From the cell containing the given text, extract its center point as [x, y] coordinate. 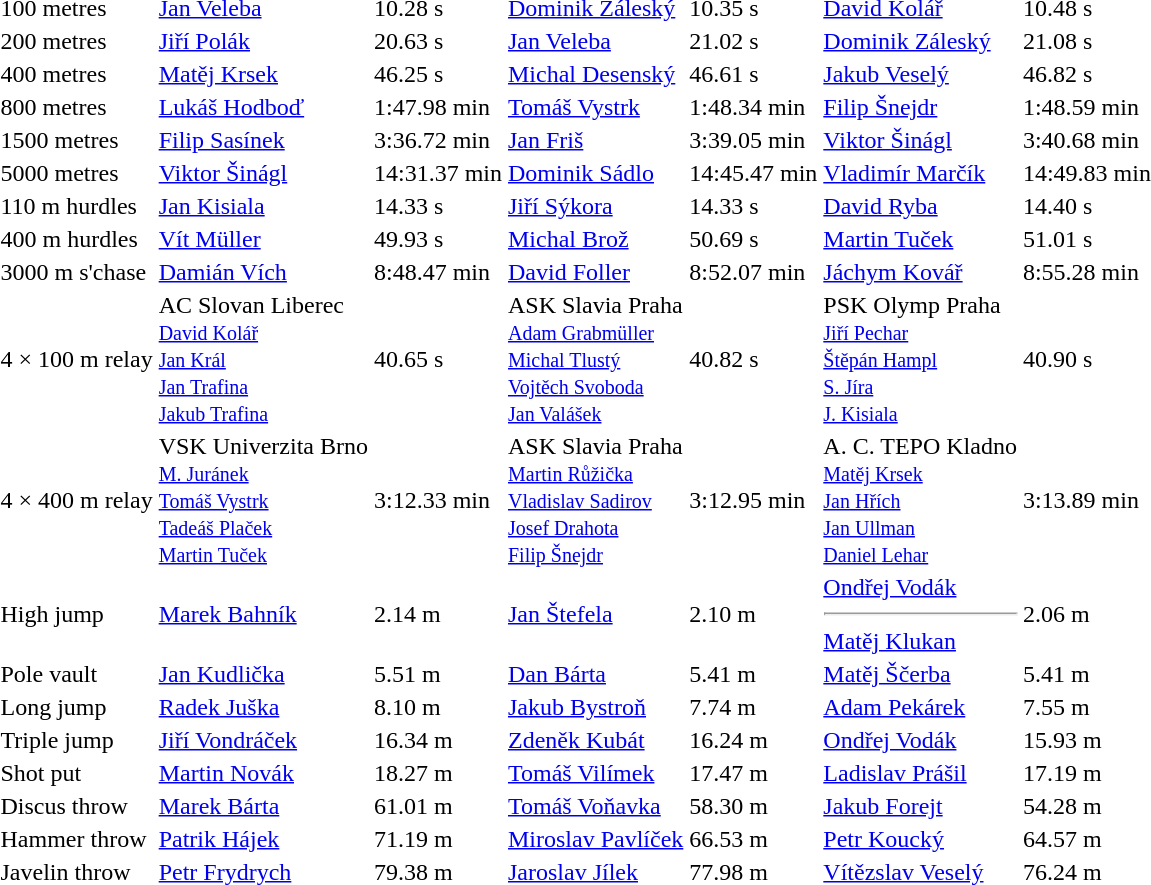
14:31.37 min [438, 173]
Lukáš Hodboď [263, 107]
Petr Koucký [920, 839]
Miroslav Pavlíček [595, 839]
Adam Pekárek [920, 707]
David Ryba [920, 206]
71.19 m [438, 839]
ASK Slavia PrahaMartin RůžičkaVladislav SadirovJosef DrahotaFilip Šnejdr [595, 500]
16.24 m [754, 740]
Filip Šnejdr [920, 107]
58.30 m [754, 806]
3:12.95 min [754, 500]
3:36.72 min [438, 140]
Ondřej VodákMatěj Klukan [920, 614]
Zdeněk Kubát [595, 740]
Marek Bárta [263, 806]
Filip Sasínek [263, 140]
18.27 m [438, 773]
Jakub Forejt [920, 806]
3:39.05 min [754, 140]
Martin Novák [263, 773]
Michal Desenský [595, 74]
8:48.47 min [438, 272]
40.82 s [754, 359]
Dominik Sádlo [595, 173]
Matěj Ščerba [920, 674]
Radek Juška [263, 707]
Tomáš Vystrk [595, 107]
3:12.33 min [438, 500]
VSK Univerzita BrnoM. JuránekTomáš VystrkTadeáš PlačekMartin Tuček [263, 500]
49.93 s [438, 239]
Tomáš Voňavka [595, 806]
Ladislav Prášil [920, 773]
ASK Slavia PrahaAdam GrabmüllerMichal TlustýVojtěch SvobodaJan Valášek [595, 359]
5.51 m [438, 674]
46.61 s [754, 74]
Jan Štefela [595, 614]
1:47.98 min [438, 107]
Dan Bárta [595, 674]
66.53 m [754, 839]
7.74 m [754, 707]
2.10 m [754, 614]
16.34 m [438, 740]
8.10 m [438, 707]
Jiří Vondráček [263, 740]
Tomáš Vilímek [595, 773]
46.25 s [438, 74]
PSK Olymp PrahaJiří PecharŠtěpán HamplS. JíraJ. Kisiala [920, 359]
20.63 s [438, 41]
1:48.34 min [754, 107]
Matěj Krsek [263, 74]
A. C. TEPO KladnoMatěj KrsekJan HříchJan UllmanDaniel Lehar [920, 500]
Dominik Záleský [920, 41]
61.01 m [438, 806]
Jan Veleba [595, 41]
21.02 s [754, 41]
Jan Kudlička [263, 674]
Jiří Sýkora [595, 206]
Marek Bahník [263, 614]
Vít Müller [263, 239]
Jiří Polák [263, 41]
Jakub Veselý [920, 74]
David Foller [595, 272]
Michal Brož [595, 239]
Jakub Bystroň [595, 707]
40.65 s [438, 359]
2.14 m [438, 614]
14:45.47 min [754, 173]
50.69 s [754, 239]
17.47 m [754, 773]
Vladimír Marčík [920, 173]
Damián Vích [263, 272]
Jáchym Kovář [920, 272]
Jan Kisiala [263, 206]
Martin Tuček [920, 239]
Ondřej Vodák [920, 740]
AC Slovan LiberecDavid KolářJan KrálJan TrafinaJakub Trafina [263, 359]
5.41 m [754, 674]
8:52.07 min [754, 272]
Jan Friš [595, 140]
Patrik Hájek [263, 839]
